Output the [X, Y] coordinate of the center of the cell containing the given text.  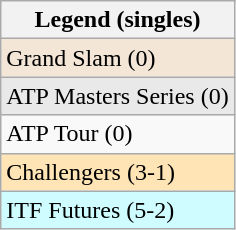
ATP Tour (0) [118, 134]
Grand Slam (0) [118, 58]
Legend (singles) [118, 20]
Challengers (3-1) [118, 172]
ATP Masters Series (0) [118, 96]
ITF Futures (5-2) [118, 210]
